For the text-containing cell, return its midpoint in (x, y) coordinate format. 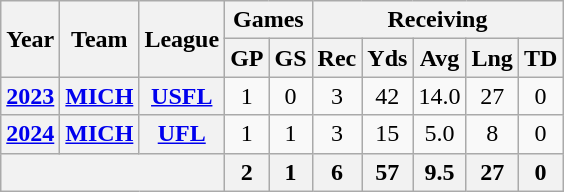
2 (247, 172)
UFL (182, 134)
GP (247, 58)
Games (268, 20)
Yds (388, 58)
2024 (30, 134)
8 (492, 134)
GS (290, 58)
2023 (30, 96)
Team (100, 39)
League (182, 39)
TD (540, 58)
5.0 (440, 134)
14.0 (440, 96)
6 (337, 172)
Lng (492, 58)
42 (388, 96)
15 (388, 134)
Avg (440, 58)
Receiving (438, 20)
9.5 (440, 172)
USFL (182, 96)
57 (388, 172)
Year (30, 39)
Rec (337, 58)
